Extract the [X, Y] coordinate from the center of the cell holding the provided text.  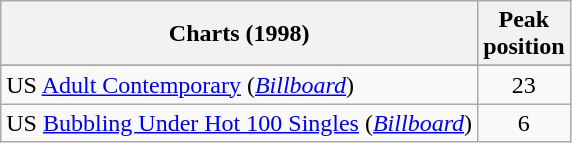
US Adult Contemporary (Billboard) [240, 85]
6 [524, 123]
US Bubbling Under Hot 100 Singles (Billboard) [240, 123]
Charts (1998) [240, 34]
23 [524, 85]
Peakposition [524, 34]
